Scan for the cell matching the given text and deliver its [X, Y] coordinate at center. 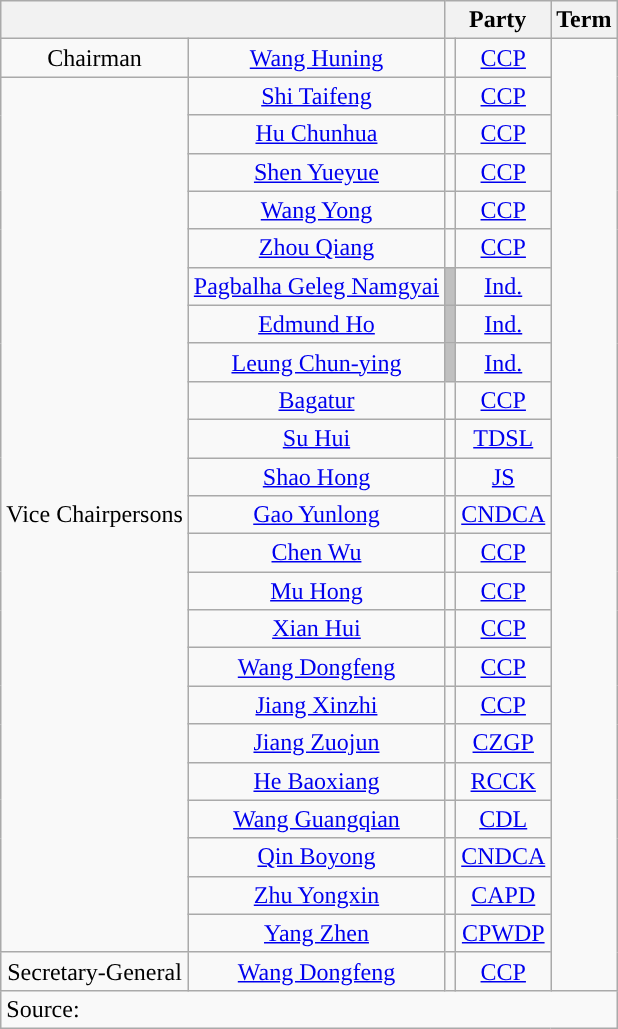
Chen Wu [316, 553]
Pagbalha Geleg Namgyai [316, 286]
Jiang Zuojun [316, 743]
Shen Yueyue [316, 172]
TDSL [504, 438]
Shao Hong [316, 477]
CPWDP [504, 933]
Xian Hui [316, 629]
Vice Chairpersons [95, 514]
Zhu Yongxin [316, 895]
Qin Boyong [316, 857]
Bagatur [316, 400]
Zhou Qiang [316, 248]
Leung Chun-ying [316, 362]
Wang Guangqian [316, 819]
Wang Yong [316, 210]
Shi Taifeng [316, 96]
Su Hui [316, 438]
CZGP [504, 743]
Yang Zhen [316, 933]
Chairman [95, 58]
CDL [504, 819]
Mu Hong [316, 591]
Jiang Xinzhi [316, 705]
Wang Huning [316, 58]
He Baoxiang [316, 781]
Party [498, 20]
Hu Chunhua [316, 134]
RCCK [504, 781]
Term [584, 20]
Source: [309, 1009]
Gao Yunlong [316, 515]
Secretary-General [95, 971]
Edmund Ho [316, 324]
JS [504, 477]
CAPD [504, 895]
